Capture the cell that displays the provided text and extract its [x, y] central coordinate. 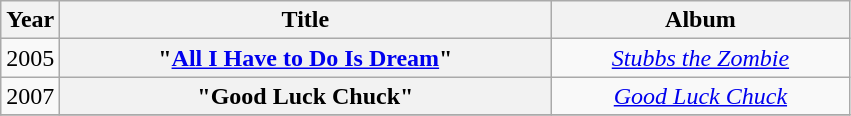
Album [700, 20]
Title [306, 20]
Good Luck Chuck [700, 96]
2007 [30, 96]
"All I Have to Do Is Dream" [306, 58]
Year [30, 20]
2005 [30, 58]
"Good Luck Chuck" [306, 96]
Stubbs the Zombie [700, 58]
